Determine the (x, y) coordinate at the center of the cell enclosing the given text.  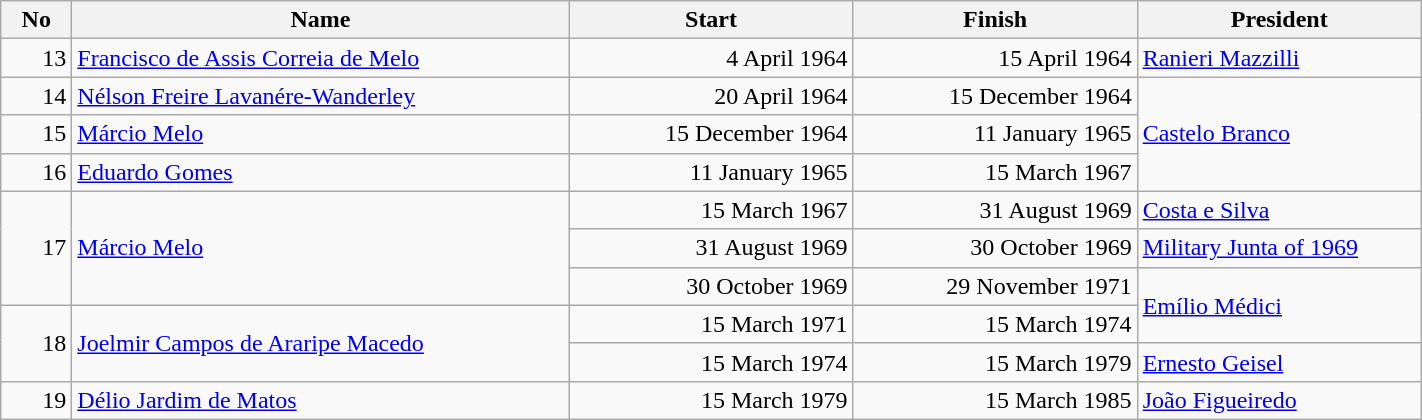
João Figueiredo (1279, 400)
Ernesto Geisel (1279, 362)
18 (36, 343)
15 (36, 134)
15 April 1964 (995, 58)
17 (36, 248)
14 (36, 96)
19 (36, 400)
Délio Jardim de Matos (320, 400)
Joelmir Campos de Araripe Macedo (320, 343)
Nélson Freire Lavanére-Wanderley (320, 96)
Ranieri Mazzilli (1279, 58)
15 March 1971 (711, 324)
15 March 1985 (995, 400)
Military Junta of 1969 (1279, 248)
Francisco de Assis Correia de Melo (320, 58)
4 April 1964 (711, 58)
Costa e Silva (1279, 210)
Name (320, 20)
Eduardo Gomes (320, 172)
20 April 1964 (711, 96)
No (36, 20)
29 November 1971 (995, 286)
16 (36, 172)
Castelo Branco (1279, 134)
President (1279, 20)
Emílio Médici (1279, 305)
13 (36, 58)
Start (711, 20)
Finish (995, 20)
